For the text-containing cell, return its midpoint in (x, y) coordinate format. 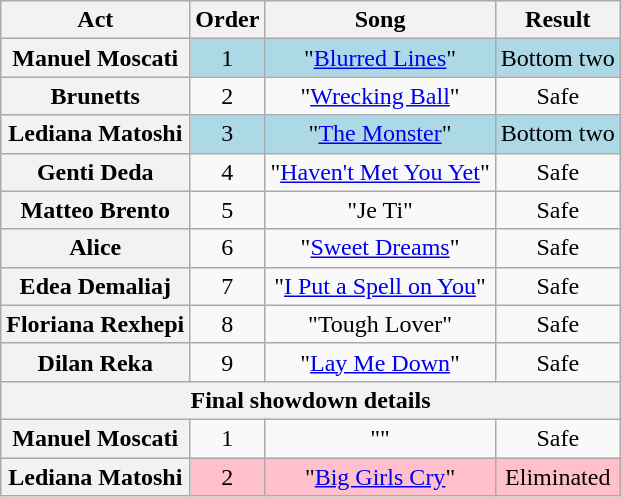
Genti Deda (96, 172)
Final showdown details (311, 400)
Matteo Brento (96, 210)
Order (228, 20)
"The Monster" (380, 134)
Floriana Rexhepi (96, 324)
"Sweet Dreams" (380, 248)
"" (380, 438)
Song (380, 20)
7 (228, 286)
4 (228, 172)
8 (228, 324)
"Haven't Met You Yet" (380, 172)
6 (228, 248)
Act (96, 20)
Brunetts (96, 96)
Eliminated (558, 477)
"Wrecking Ball" (380, 96)
"Blurred Lines" (380, 58)
"Lay Me Down" (380, 362)
Dilan Reka (96, 362)
"Big Girls Cry" (380, 477)
"Tough Lover" (380, 324)
5 (228, 210)
Alice (96, 248)
Edea Demaliaj (96, 286)
"I Put a Spell on You" (380, 286)
"Je Ti" (380, 210)
9 (228, 362)
Result (558, 20)
3 (228, 134)
